From the cell containing the given text, extract its center point as [x, y] coordinate. 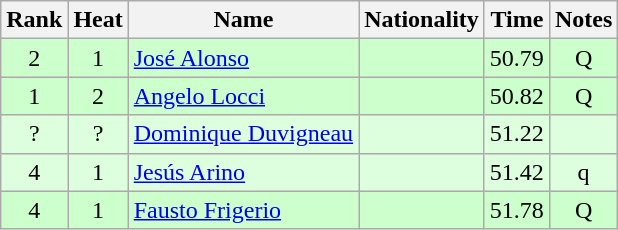
Angelo Locci [243, 96]
50.79 [516, 58]
50.82 [516, 96]
Nationality [422, 20]
José Alonso [243, 58]
Heat [98, 20]
Jesús Arino [243, 172]
Notes [583, 20]
51.78 [516, 210]
Dominique Duvigneau [243, 134]
51.42 [516, 172]
Time [516, 20]
q [583, 172]
Name [243, 20]
Fausto Frigerio [243, 210]
51.22 [516, 134]
Rank [34, 20]
